Search for the cell housing the specified text and yield its [x, y] center coordinate. 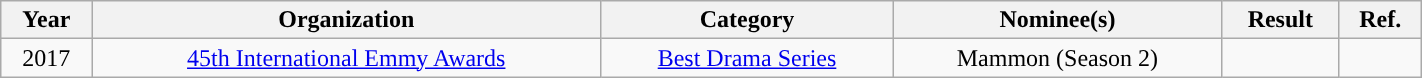
Mammon (Season 2) [1057, 58]
Nominee(s) [1057, 20]
Best Drama Series [748, 58]
Year [46, 20]
Category [748, 20]
Organization [346, 20]
45th International Emmy Awards [346, 58]
Result [1280, 20]
2017 [46, 58]
Ref. [1380, 20]
